Scan for the cell matching the given text and deliver its (X, Y) coordinate at center. 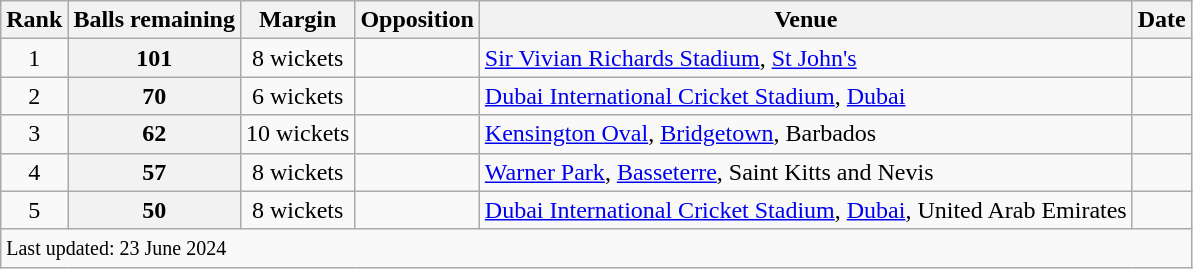
1 (34, 58)
70 (154, 96)
Sir Vivian Richards Stadium, St John's (806, 58)
Last updated: 23 June 2024 (596, 248)
50 (154, 210)
Dubai International Cricket Stadium, Dubai (806, 96)
Margin (297, 20)
57 (154, 172)
Dubai International Cricket Stadium, Dubai, United Arab Emirates (806, 210)
4 (34, 172)
3 (34, 134)
Rank (34, 20)
Opposition (417, 20)
10 wickets (297, 134)
101 (154, 58)
6 wickets (297, 96)
Venue (806, 20)
Warner Park, Basseterre, Saint Kitts and Nevis (806, 172)
5 (34, 210)
Kensington Oval, Bridgetown, Barbados (806, 134)
Balls remaining (154, 20)
Date (1162, 20)
2 (34, 96)
62 (154, 134)
